Determine the (X, Y) coordinate at the center of the cell enclosing the given text.  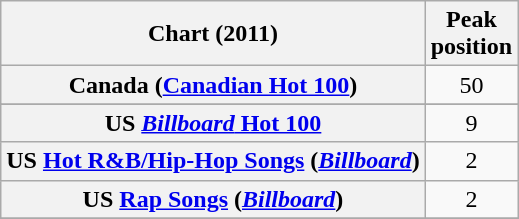
9 (471, 123)
Canada (Canadian Hot 100) (213, 85)
US Rap Songs (Billboard) (213, 199)
Chart (2011) (213, 34)
US Billboard Hot 100 (213, 123)
50 (471, 85)
Peakposition (471, 34)
US Hot R&B/Hip-Hop Songs (Billboard) (213, 161)
